From the cell containing the given text, extract its center point as (x, y) coordinate. 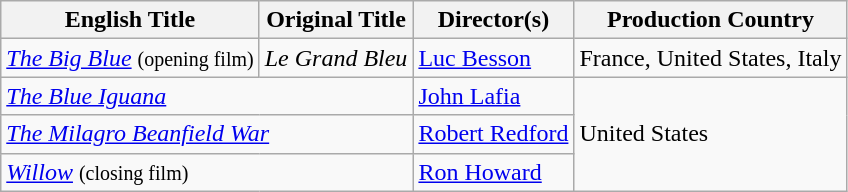
Le Grand Bleu (336, 58)
The Big Blue (opening film) (130, 58)
United States (710, 134)
Willow (closing film) (207, 172)
Original Title (336, 20)
Production Country (710, 20)
Robert Redford (494, 134)
The Milagro Beanfield War (207, 134)
English Title (130, 20)
The Blue Iguana (207, 96)
Director(s) (494, 20)
John Lafia (494, 96)
Ron Howard (494, 172)
France, United States, Italy (710, 58)
Luc Besson (494, 58)
